Search for the cell housing the specified text and yield its (x, y) center coordinate. 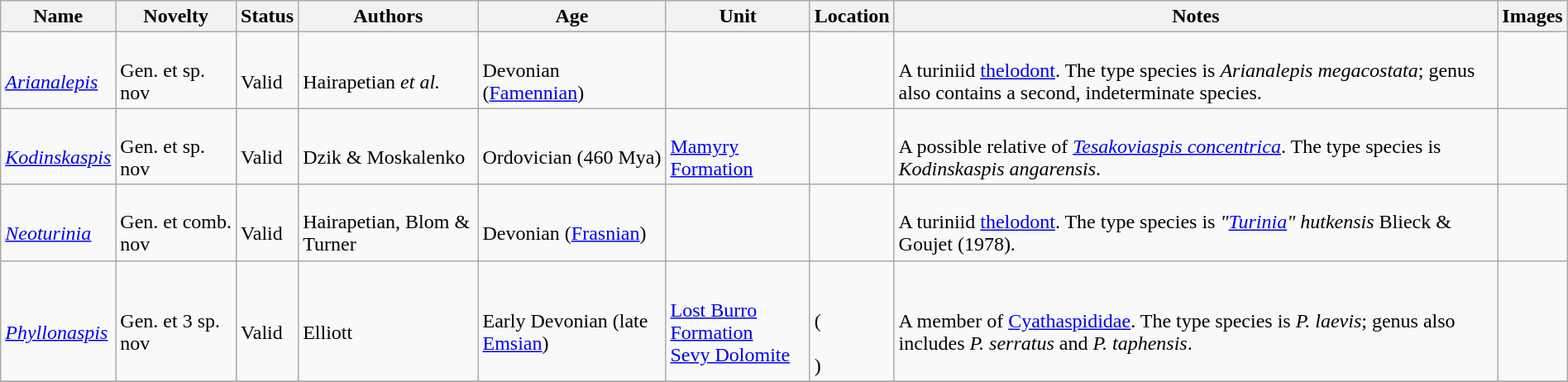
Location (852, 17)
A possible relative of Tesakoviaspis concentrica. The type species is Kodinskaspis angarensis. (1196, 146)
Phyllonaspis (58, 321)
Devonian (Frasnian) (572, 222)
Kodinskaspis (58, 146)
Elliott (389, 321)
Early Devonian (late Emsian) (572, 321)
Images (1532, 17)
Neoturinia (58, 222)
A member of Cyathaspididae. The type species is P. laevis; genus also includes P. serratus and P. taphensis. (1196, 321)
Ordovician (460 Mya) (572, 146)
Gen. et 3 sp. nov (176, 321)
Name (58, 17)
Authors (389, 17)
Arianalepis (58, 70)
Hairapetian, Blom & Turner (389, 222)
Mamyry Formation (738, 146)
A turiniid thelodont. The type species is Arianalepis megacostata; genus also contains a second, indeterminate species. (1196, 70)
Status (268, 17)
Hairapetian et al. (389, 70)
Lost Burro Formation Sevy Dolomite (738, 321)
Dzik & Moskalenko (389, 146)
Notes (1196, 17)
Unit (738, 17)
A turiniid thelodont. The type species is "Turinia" hutkensis Blieck & Goujet (1978). (1196, 222)
Age (572, 17)
Gen. et comb. nov (176, 222)
Devonian (Famennian) (572, 70)
Novelty (176, 17)
() (852, 321)
